Pinpoint the cell where the given text exists, returning its (x, y) midpoint coordinate. 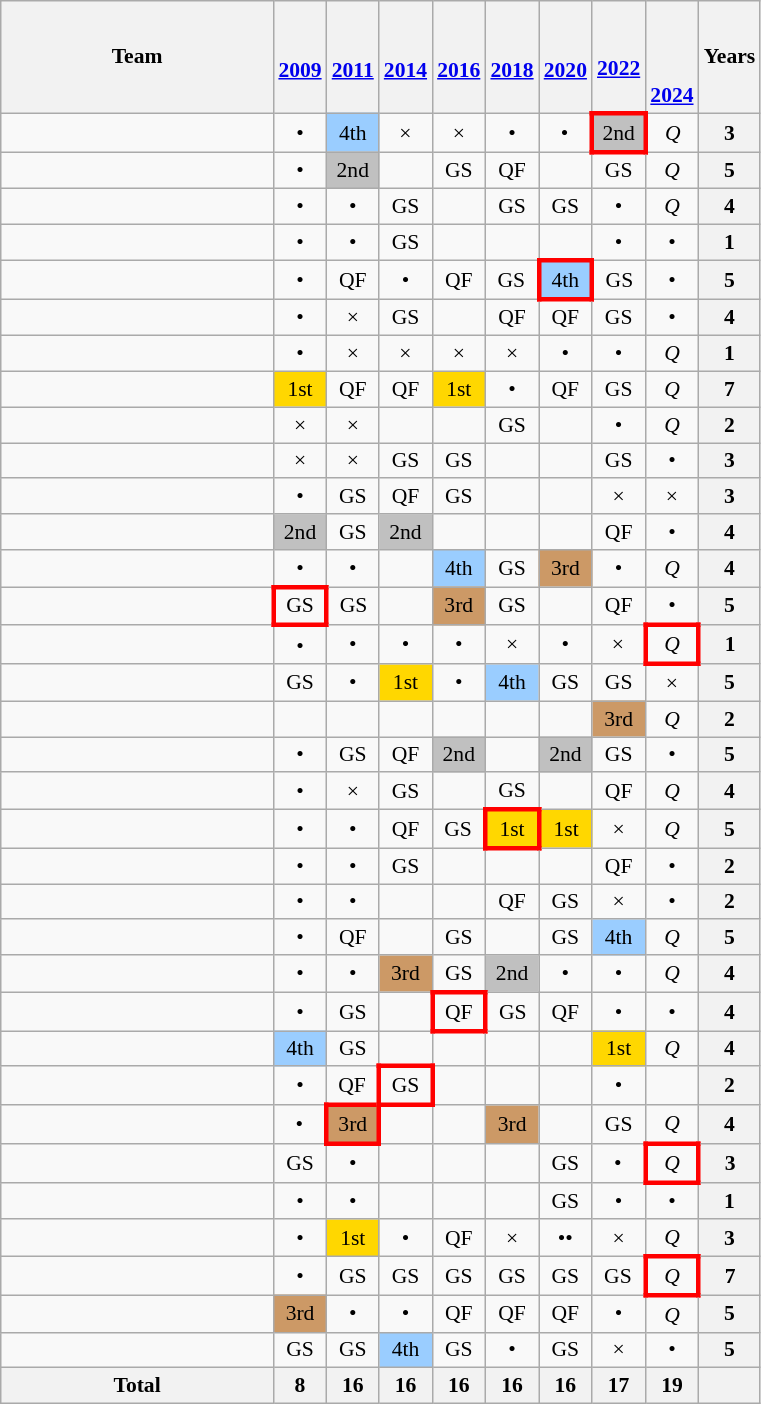
Total (138, 1386)
Team (138, 57)
2018 (512, 57)
Years (730, 57)
2020 (566, 57)
17 (618, 1386)
2024 (672, 57)
8 (300, 1386)
2009 (300, 57)
19 (672, 1386)
2014 (406, 57)
2022 (618, 57)
•• (566, 1238)
2011 (353, 57)
2016 (458, 57)
